Determine the (x, y) coordinate at the center of the cell enclosing the given text.  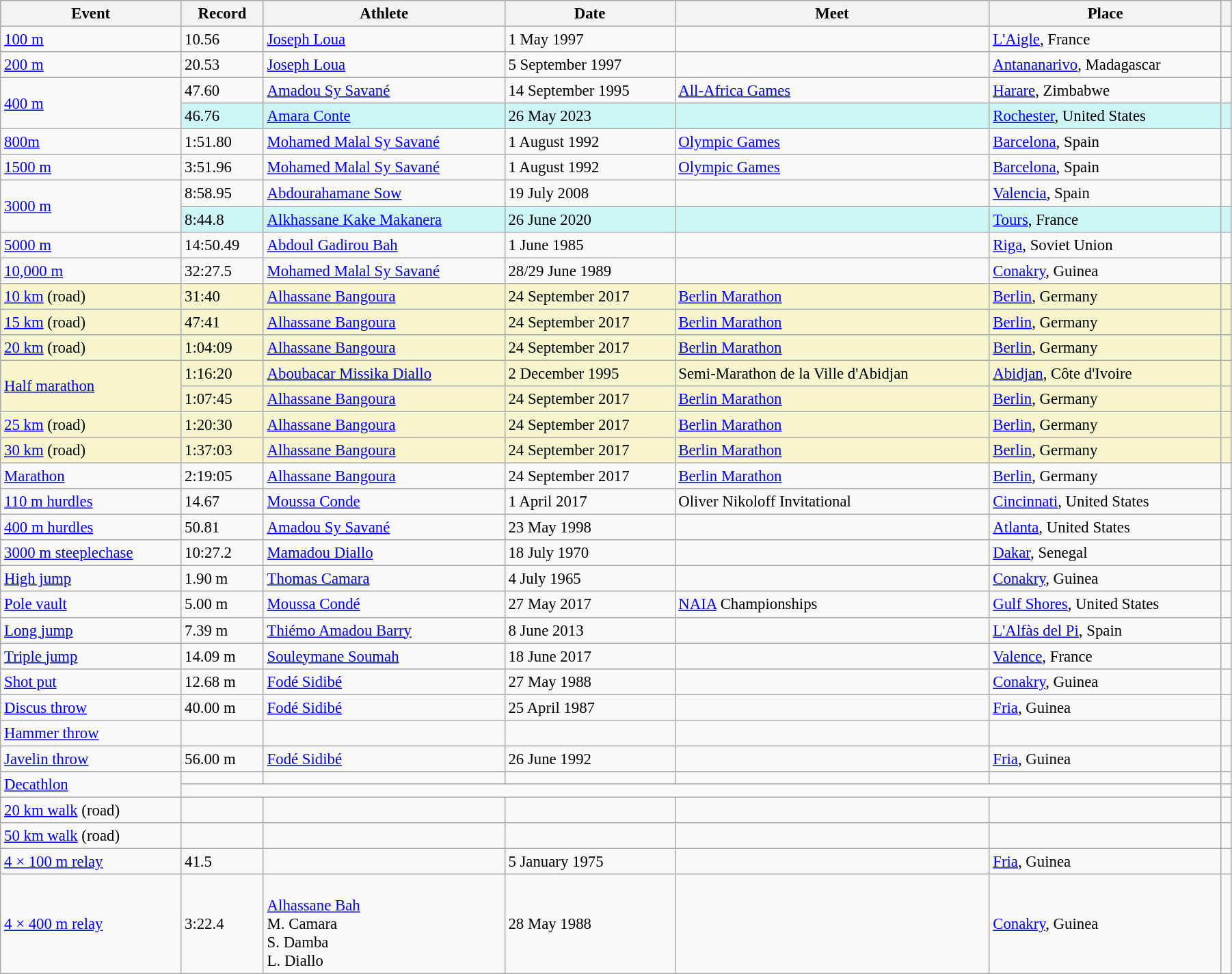
7.39 m (223, 630)
Tours, France (1105, 219)
Souleymane Soumah (384, 656)
5.00 m (223, 605)
8:58.95 (223, 193)
Valencia, Spain (1105, 193)
Gulf Shores, United States (1105, 605)
26 May 2023 (589, 116)
1:07:45 (223, 399)
3000 m (91, 206)
Abdoul Gadirou Bah (384, 245)
Hammer throw (91, 733)
14.09 m (223, 656)
15 km (road) (91, 322)
25 April 1987 (589, 707)
12.68 m (223, 681)
18 July 1970 (589, 553)
2 December 1995 (589, 373)
Aboubacar Missika Diallo (384, 373)
110 m hurdles (91, 502)
10,000 m (91, 271)
3:51.96 (223, 167)
Rochester, United States (1105, 116)
1:16:20 (223, 373)
Oliver Nikoloff Invitational (832, 502)
20 km (road) (91, 348)
28 May 1988 (589, 924)
50 km walk (road) (91, 836)
46.76 (223, 116)
Valence, France (1105, 656)
25 km (road) (91, 424)
27 May 1988 (589, 681)
High jump (91, 579)
Long jump (91, 630)
32:27.5 (223, 271)
1 May 1997 (589, 40)
Riga, Soviet Union (1105, 245)
Thomas Camara (384, 579)
Marathon (91, 476)
1 June 1985 (589, 245)
Decathlon (91, 785)
Triple jump (91, 656)
Abdourahamane Sow (384, 193)
14 September 1995 (589, 91)
1 April 2017 (589, 502)
1:04:09 (223, 348)
41.5 (223, 862)
4 × 100 m relay (91, 862)
2:19:05 (223, 476)
Moussa Condé (384, 605)
Alhassane BahM. CamaraS. DambaL. Diallo (384, 924)
4 July 1965 (589, 579)
Record (223, 14)
Date (589, 14)
27 May 2017 (589, 605)
26 June 2020 (589, 219)
Shot put (91, 681)
Pole vault (91, 605)
Athlete (384, 14)
5 September 1997 (589, 65)
1.90 m (223, 579)
NAIA Championships (832, 605)
Half marathon (91, 385)
Cincinnati, United States (1105, 502)
1500 m (91, 167)
200 m (91, 65)
10:27.2 (223, 553)
8:44.8 (223, 219)
14.67 (223, 502)
3000 m steeplechase (91, 553)
10.56 (223, 40)
Place (1105, 14)
Antananarivo, Madagascar (1105, 65)
Dakar, Senegal (1105, 553)
Meet (832, 14)
Atlanta, United States (1105, 528)
5000 m (91, 245)
14:50.49 (223, 245)
20.53 (223, 65)
L'Aigle, France (1105, 40)
Discus throw (91, 707)
10 km (road) (91, 296)
47:41 (223, 322)
Event (91, 14)
Harare, Zimbabwe (1105, 91)
All-Africa Games (832, 91)
19 July 2008 (589, 193)
1:51.80 (223, 142)
40.00 m (223, 707)
Javelin throw (91, 759)
1:20:30 (223, 424)
Alkhassane Kake Makanera (384, 219)
31:40 (223, 296)
Thiémo Amadou Barry (384, 630)
4 × 400 m relay (91, 924)
47.60 (223, 91)
56.00 m (223, 759)
3:22.4 (223, 924)
Abidjan, Côte d'Ivoire (1105, 373)
400 m hurdles (91, 528)
5 January 1975 (589, 862)
Amara Conte (384, 116)
Mamadou Diallo (384, 553)
100 m (91, 40)
20 km walk (road) (91, 810)
400 m (91, 104)
1:37:03 (223, 450)
26 June 1992 (589, 759)
30 km (road) (91, 450)
Semi-Marathon de la Ville d'Abidjan (832, 373)
18 June 2017 (589, 656)
50.81 (223, 528)
800m (91, 142)
23 May 1998 (589, 528)
8 June 2013 (589, 630)
L'Alfàs del Pi, Spain (1105, 630)
Moussa Conde (384, 502)
28/29 June 1989 (589, 271)
